Return [x, y] of the center of cell containing provided text 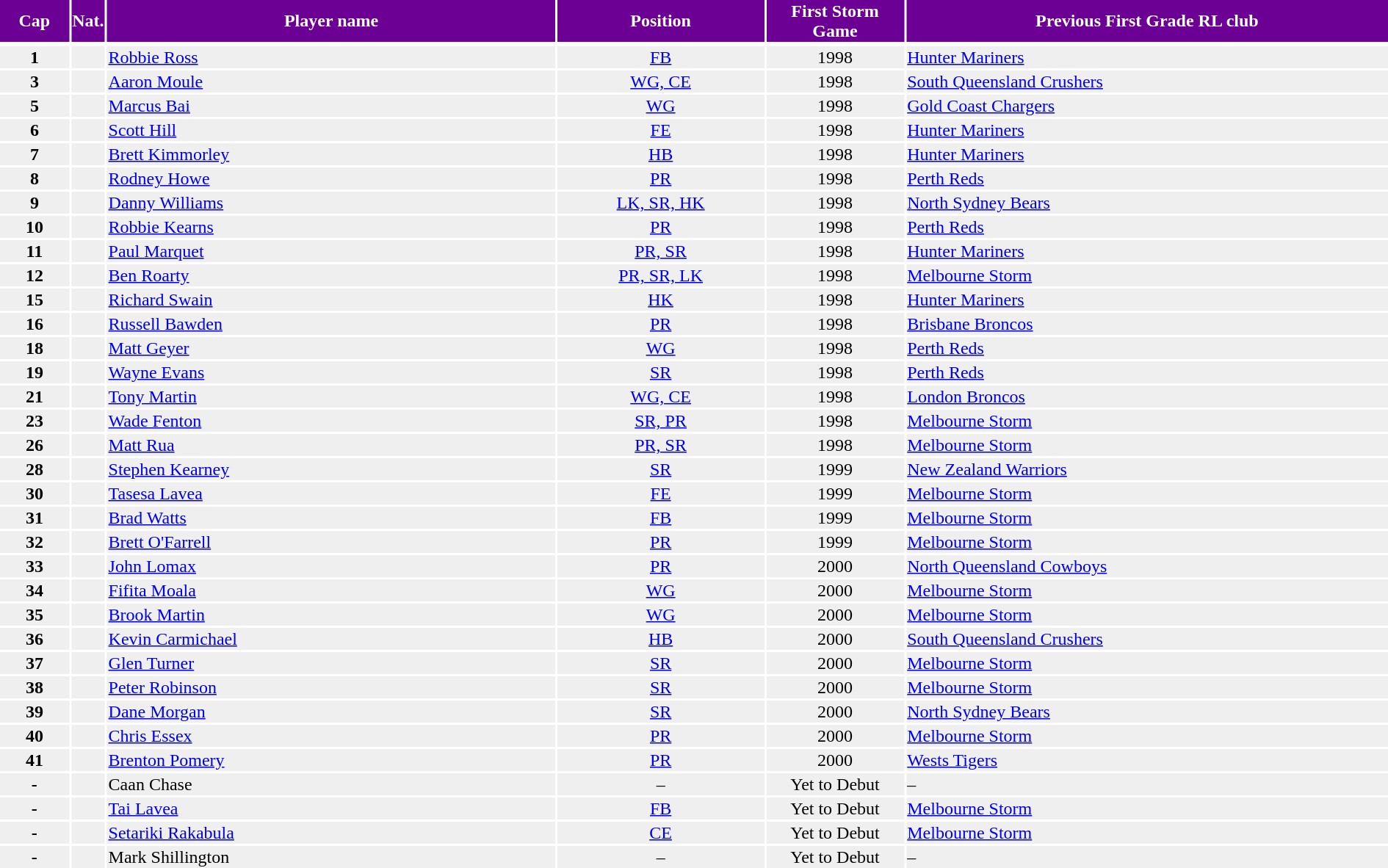
23 [35, 421]
Robbie Ross [331, 57]
Brisbane Broncos [1147, 324]
Matt Geyer [331, 348]
CE [661, 833]
38 [35, 687]
Robbie Kearns [331, 227]
Glen Turner [331, 663]
Ben Roarty [331, 275]
Stephen Kearney [331, 469]
Aaron Moule [331, 82]
9 [35, 203]
London Broncos [1147, 397]
Nat. [88, 21]
32 [35, 542]
Gold Coast Chargers [1147, 106]
John Lomax [331, 566]
North Queensland Cowboys [1147, 566]
35 [35, 615]
Scott Hill [331, 130]
Chris Essex [331, 736]
Player name [331, 21]
Rodney Howe [331, 178]
19 [35, 372]
18 [35, 348]
8 [35, 178]
26 [35, 445]
Matt Rua [331, 445]
LK, SR, HK [661, 203]
Position [661, 21]
Setariki Rakabula [331, 833]
Previous First Grade RL club [1147, 21]
Brenton Pomery [331, 760]
37 [35, 663]
SR, PR [661, 421]
39 [35, 712]
HK [661, 300]
Danny Williams [331, 203]
Brook Martin [331, 615]
Wade Fenton [331, 421]
Tony Martin [331, 397]
Brad Watts [331, 518]
Cap [35, 21]
41 [35, 760]
15 [35, 300]
First Storm Game [835, 21]
21 [35, 397]
Fifita Moala [331, 590]
12 [35, 275]
3 [35, 82]
Russell Bawden [331, 324]
31 [35, 518]
5 [35, 106]
New Zealand Warriors [1147, 469]
Peter Robinson [331, 687]
6 [35, 130]
Marcus Bai [331, 106]
7 [35, 154]
Wayne Evans [331, 372]
1 [35, 57]
Richard Swain [331, 300]
36 [35, 639]
Wests Tigers [1147, 760]
PR, SR, LK [661, 275]
28 [35, 469]
34 [35, 590]
Brett O'Farrell [331, 542]
33 [35, 566]
Brett Kimmorley [331, 154]
40 [35, 736]
30 [35, 493]
10 [35, 227]
Mark Shillington [331, 857]
11 [35, 251]
Tai Lavea [331, 809]
Kevin Carmichael [331, 639]
Tasesa Lavea [331, 493]
16 [35, 324]
Dane Morgan [331, 712]
Paul Marquet [331, 251]
Caan Chase [331, 784]
